Extract the (x, y) coordinate from the center of the cell holding the provided text.  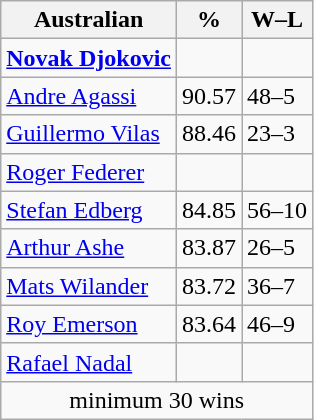
23–3 (278, 134)
Novak Djokovic (89, 58)
Guillermo Vilas (89, 134)
Stefan Edberg (89, 210)
84.85 (208, 210)
Rafael Nadal (89, 362)
26–5 (278, 248)
Arthur Ashe (89, 248)
88.46 (208, 134)
% (208, 20)
Andre Agassi (89, 96)
83.87 (208, 248)
46–9 (278, 324)
83.64 (208, 324)
90.57 (208, 96)
36–7 (278, 286)
56–10 (278, 210)
Roger Federer (89, 172)
Roy Emerson (89, 324)
minimum 30 wins (157, 400)
48–5 (278, 96)
W–L (278, 20)
83.72 (208, 286)
Australian (89, 20)
Mats Wilander (89, 286)
